Search for the cell housing the specified text and yield its [X, Y] center coordinate. 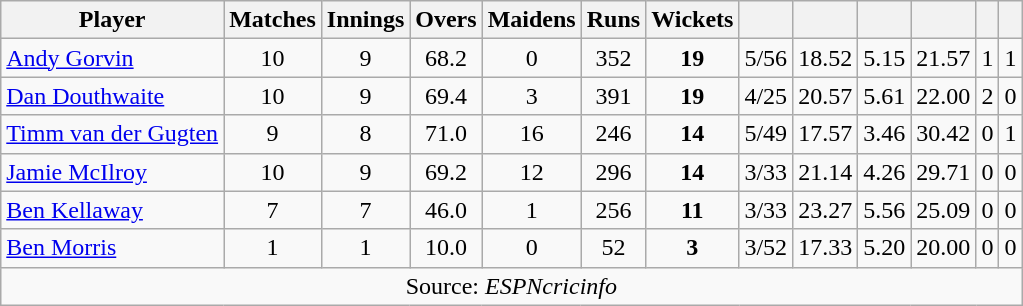
22.00 [944, 96]
Runs [613, 20]
46.0 [446, 210]
3/52 [766, 248]
3.46 [884, 134]
Source: ESPNcricinfo [512, 286]
Ben Morris [112, 248]
21.14 [826, 172]
30.42 [944, 134]
23.27 [826, 210]
11 [692, 210]
71.0 [446, 134]
20.57 [826, 96]
Innings [365, 20]
5/56 [766, 58]
29.71 [944, 172]
52 [613, 248]
Andy Gorvin [112, 58]
352 [613, 58]
Timm van der Gugten [112, 134]
2 [988, 96]
246 [613, 134]
Dan Douthwaite [112, 96]
17.33 [826, 248]
16 [532, 134]
17.57 [826, 134]
4.26 [884, 172]
256 [613, 210]
Overs [446, 20]
18.52 [826, 58]
5.15 [884, 58]
391 [613, 96]
296 [613, 172]
20.00 [944, 248]
69.4 [446, 96]
21.57 [944, 58]
10.0 [446, 248]
5.61 [884, 96]
5/49 [766, 134]
5.56 [884, 210]
Maidens [532, 20]
12 [532, 172]
Jamie McIlroy [112, 172]
25.09 [944, 210]
4/25 [766, 96]
Matches [273, 20]
8 [365, 134]
Player [112, 20]
5.20 [884, 248]
68.2 [446, 58]
Wickets [692, 20]
69.2 [446, 172]
Ben Kellaway [112, 210]
